Output the [x, y] coordinate of the center of the cell containing the given text.  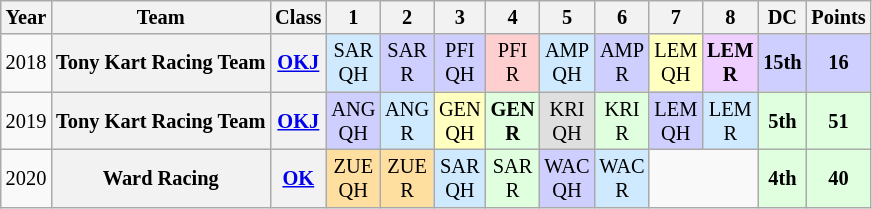
OK [298, 178]
PFIR [513, 63]
1 [353, 17]
40 [838, 178]
4th [782, 178]
2020 [26, 178]
5 [568, 17]
5th [782, 121]
PFIQH [460, 63]
2018 [26, 63]
2 [407, 17]
6 [622, 17]
ANGQH [353, 121]
Ward Racing [160, 178]
KRIR [622, 121]
Points [838, 17]
WACR [622, 178]
51 [838, 121]
16 [838, 63]
2019 [26, 121]
ZUER [407, 178]
AMPR [622, 63]
Class [298, 17]
Team [160, 17]
4 [513, 17]
GENQH [460, 121]
WACQH [568, 178]
GENR [513, 121]
15th [782, 63]
7 [676, 17]
DC [782, 17]
AMPQH [568, 63]
ANGR [407, 121]
KRIQH [568, 121]
3 [460, 17]
8 [730, 17]
Year [26, 17]
ZUEQH [353, 178]
